Extract the (X, Y) coordinate from the center of the cell holding the provided text.  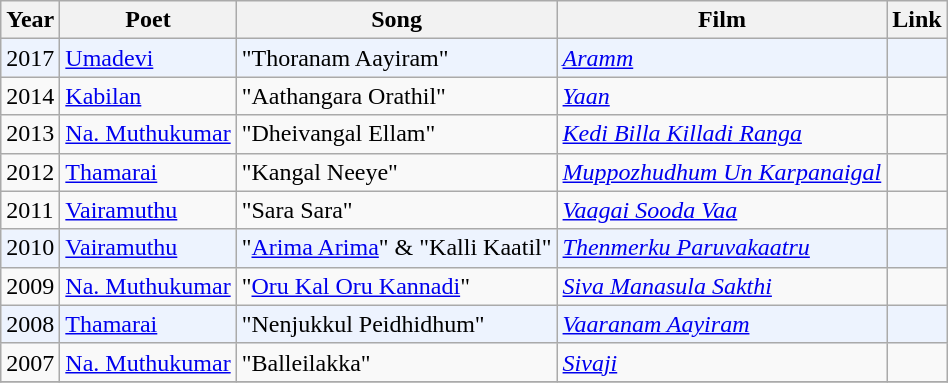
2013 (30, 134)
2012 (30, 172)
2008 (30, 324)
"Arima Arima" & "Kalli Kaatil" (396, 248)
Kabilan (148, 96)
2010 (30, 248)
Siva Manasula Sakthi (722, 286)
Song (396, 20)
2014 (30, 96)
2017 (30, 58)
"Thoranam Aayiram" (396, 58)
"Kangal Neeye" (396, 172)
Film (722, 20)
Sivaji (722, 362)
Umadevi (148, 58)
"Aathangara Orathil" (396, 96)
Year (30, 20)
2009 (30, 286)
2011 (30, 210)
"Dheivangal Ellam" (396, 134)
Kedi Billa Killadi Ranga (722, 134)
Link (917, 20)
Muppozhudhum Un Karpanaigal (722, 172)
"Balleilakka" (396, 362)
"Sara Sara" (396, 210)
Thenmerku Paruvakaatru (722, 248)
"Oru Kal Oru Kannadi" (396, 286)
Poet (148, 20)
Aramm (722, 58)
Vaaranam Aayiram (722, 324)
Yaan (722, 96)
"Nenjukkul Peidhidhum" (396, 324)
2007 (30, 362)
Vaagai Sooda Vaa (722, 210)
